Extract the [X, Y] coordinate from the center of the cell holding the provided text.  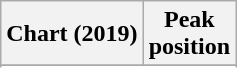
Peakposition [189, 34]
Chart (2019) [72, 34]
